Provide the (x, y) coordinate of the cell's center where the given text is located.  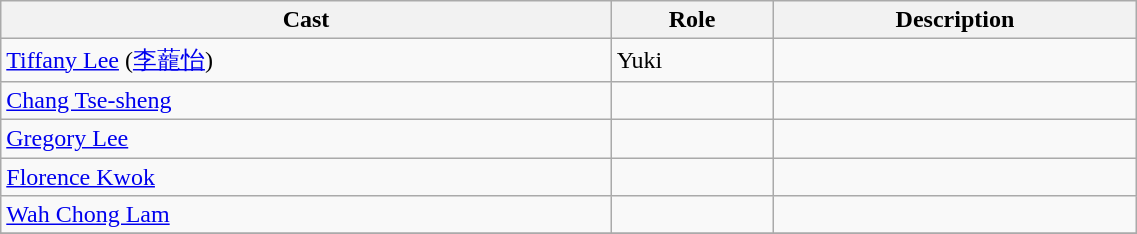
Description (955, 20)
Chang Tse-sheng (306, 100)
Role (692, 20)
Yuki (692, 60)
Cast (306, 20)
Florence Kwok (306, 177)
Wah Chong Lam (306, 215)
Gregory Lee (306, 138)
Tiffany Lee (李蘢怡) (306, 60)
